Pinpoint the cell where the given text exists, returning its (X, Y) midpoint coordinate. 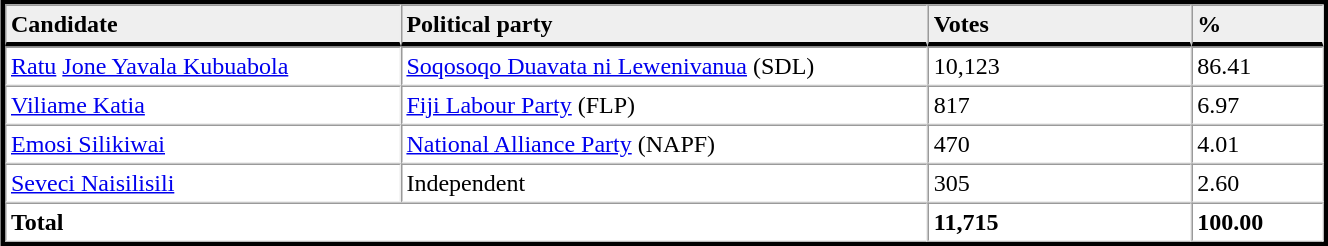
100.00 (1257, 222)
4.01 (1257, 144)
Fiji Labour Party (FLP) (664, 106)
817 (1060, 106)
National Alliance Party (NAPF) (664, 144)
2.60 (1257, 184)
Viliame Katia (202, 106)
Independent (664, 184)
Seveci Naisilisili (202, 184)
86.41 (1257, 66)
Votes (1060, 25)
Ratu Jone Yavala Kubuabola (202, 66)
305 (1060, 184)
11,715 (1060, 222)
Total (466, 222)
% (1257, 25)
Political party (664, 25)
Soqosoqo Duavata ni Lewenivanua (SDL) (664, 66)
10,123 (1060, 66)
470 (1060, 144)
Candidate (202, 25)
Emosi Silikiwai (202, 144)
6.97 (1257, 106)
